Detect which cell encompasses the target text, then output its [X, Y] center coordinate. 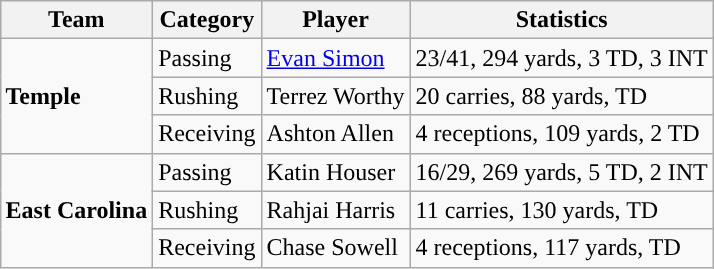
Team [76, 20]
Category [207, 20]
Evan Simon [336, 58]
Ashton Allen [336, 134]
Terrez Worthy [336, 96]
4 receptions, 117 yards, TD [562, 248]
Katin Houser [336, 172]
Chase Sowell [336, 248]
16/29, 269 yards, 5 TD, 2 INT [562, 172]
Rahjai Harris [336, 210]
20 carries, 88 yards, TD [562, 96]
East Carolina [76, 210]
4 receptions, 109 yards, 2 TD [562, 134]
Temple [76, 96]
23/41, 294 yards, 3 TD, 3 INT [562, 58]
11 carries, 130 yards, TD [562, 210]
Statistics [562, 20]
Player [336, 20]
